From the cell containing the given text, extract its center point as [x, y] coordinate. 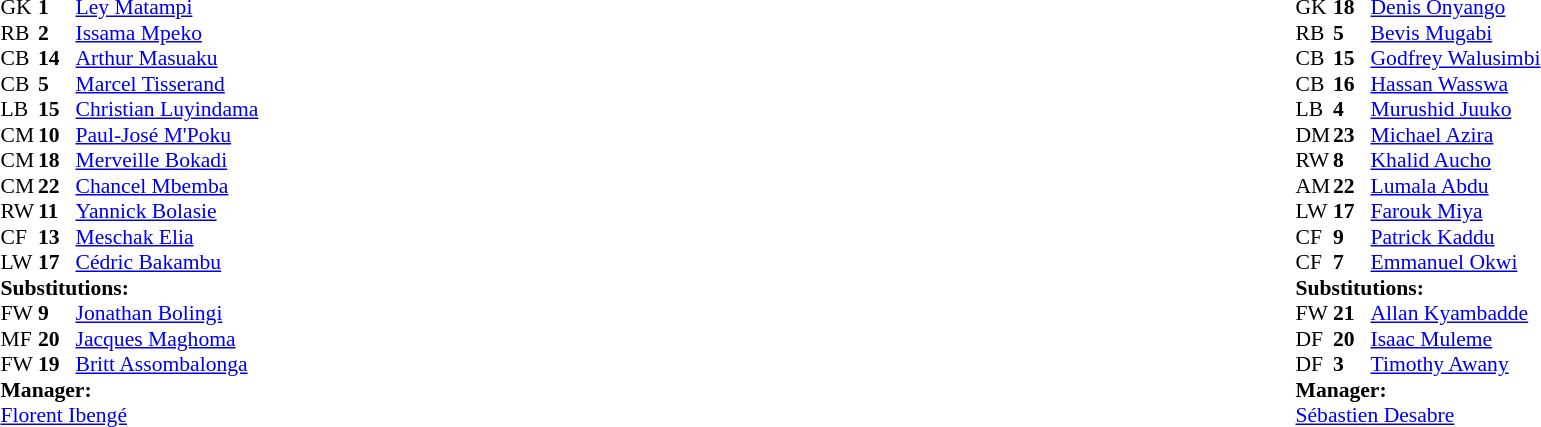
Timothy Awany [1456, 365]
13 [57, 237]
8 [1352, 161]
23 [1352, 135]
AM [1315, 186]
Issama Mpeko [168, 33]
Britt Assombalonga [168, 365]
DM [1315, 135]
Lumala Abdu [1456, 186]
Isaac Muleme [1456, 339]
Allan Kyambadde [1456, 313]
Farouk Miya [1456, 211]
19 [57, 365]
Cédric Bakambu [168, 263]
Hassan Wasswa [1456, 84]
Chancel Mbemba [168, 186]
10 [57, 135]
Jacques Maghoma [168, 339]
Emmanuel Okwi [1456, 263]
Yannick Bolasie [168, 211]
Jonathan Bolingi [168, 313]
Meschak Elia [168, 237]
18 [57, 161]
Paul-José M'Poku [168, 135]
Godfrey Walusimbi [1456, 59]
14 [57, 59]
16 [1352, 84]
3 [1352, 365]
Merveille Bokadi [168, 161]
Marcel Tisserand [168, 84]
MF [19, 339]
Arthur Masuaku [168, 59]
Patrick Kaddu [1456, 237]
Khalid Aucho [1456, 161]
4 [1352, 109]
11 [57, 211]
7 [1352, 263]
Murushid Juuko [1456, 109]
Michael Azira [1456, 135]
2 [57, 33]
21 [1352, 313]
Bevis Mugabi [1456, 33]
Christian Luyindama [168, 109]
